Output the [X, Y] coordinate of the center of the cell containing the given text.  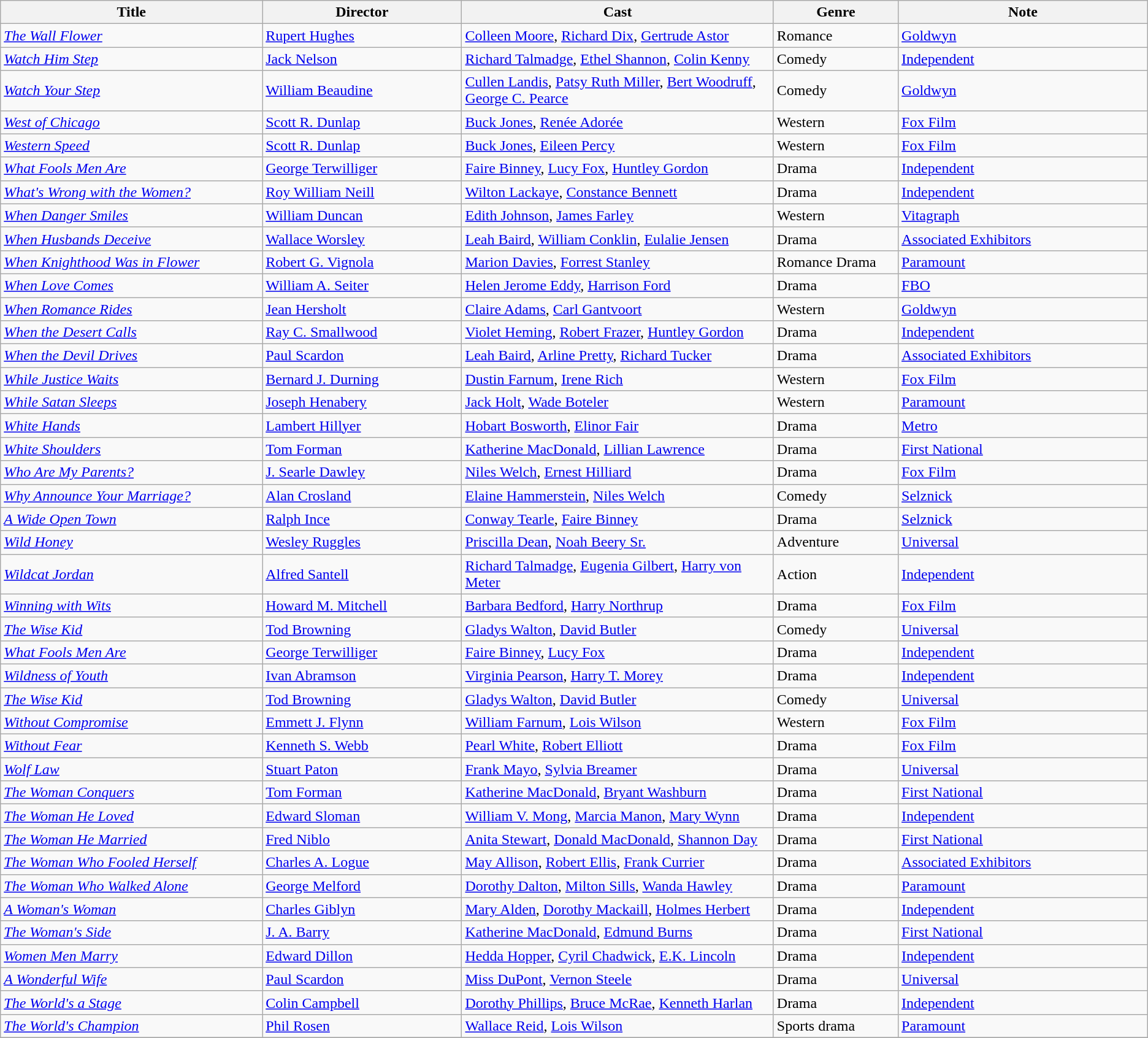
Phil Rosen [362, 1026]
Wilton Lackaye, Constance Bennett [618, 192]
Colin Campbell [362, 1002]
Roy William Neill [362, 192]
The Woman Who Walked Alone [131, 886]
Katherine MacDonald, Lillian Lawrence [618, 449]
Violet Heming, Robert Frazer, Huntley Gordon [618, 333]
Emmett J. Flynn [362, 723]
Charles Giblyn [362, 909]
What's Wrong with the Women? [131, 192]
When the Desert Calls [131, 333]
Vitagraph [1023, 215]
Miss DuPont, Vernon Steele [618, 979]
Jack Holt, Wade Boteler [618, 402]
Lambert Hillyer [362, 426]
Priscilla Dean, Noah Beery Sr. [618, 542]
Edward Dillon [362, 956]
Pearl White, Robert Elliott [618, 746]
Metro [1023, 426]
Alan Crosland [362, 496]
Stuart Paton [362, 769]
A Wonderful Wife [131, 979]
Anita Stewart, Donald MacDonald, Shannon Day [618, 839]
When Love Comes [131, 285]
Katherine MacDonald, Edmund Burns [618, 932]
Wallace Worsley [362, 239]
Edward Sloman [362, 816]
The Woman's Side [131, 932]
Hedda Hopper, Cyril Chadwick, E.K. Lincoln [618, 956]
Ray C. Smallwood [362, 333]
William V. Mong, Marcia Manon, Mary Wynn [618, 816]
Jean Hersholt [362, 309]
Virginia Pearson, Harry T. Morey [618, 675]
Richard Talmadge, Ethel Shannon, Colin Kenny [618, 59]
Richard Talmadge, Eugenia Gilbert, Harry von Meter [618, 574]
Charles A. Logue [362, 863]
Genre [835, 12]
Leah Baird, Arline Pretty, Richard Tucker [618, 356]
Katherine MacDonald, Bryant Washburn [618, 793]
The Wall Flower [131, 36]
Ivan Abramson [362, 675]
Cullen Landis, Patsy Ruth Miller, Bert Woodruff, George C. Pearce [618, 91]
Marion Davies, Forrest Stanley [618, 262]
Without Compromise [131, 723]
Romance Drama [835, 262]
When Husbands Deceive [131, 239]
Wildness of Youth [131, 675]
William Duncan [362, 215]
Alfred Santell [362, 574]
Niles Welch, Ernest Hilliard [618, 472]
Without Fear [131, 746]
The Woman He Loved [131, 816]
When Knighthood Was in Flower [131, 262]
Who Are My Parents? [131, 472]
Watch Him Step [131, 59]
The World's a Stage [131, 1002]
White Shoulders [131, 449]
Rupert Hughes [362, 36]
Fred Niblo [362, 839]
Leah Baird, William Conklin, Eulalie Jensen [618, 239]
Colleen Moore, Richard Dix, Gertrude Astor [618, 36]
Wildcat Jordan [131, 574]
Sports drama [835, 1026]
Wesley Ruggles [362, 542]
Barbara Bedford, Harry Northrup [618, 605]
Kenneth S. Webb [362, 746]
Action [835, 574]
Conway Tearle, Faire Binney [618, 519]
William Beaudine [362, 91]
Helen Jerome Eddy, Harrison Ford [618, 285]
William A. Seiter [362, 285]
George Melford [362, 886]
Director [362, 12]
Frank Mayo, Sylvia Breamer [618, 769]
The Woman Conquers [131, 793]
While Satan Sleeps [131, 402]
Dorothy Dalton, Milton Sills, Wanda Hawley [618, 886]
Buck Jones, Eileen Percy [618, 145]
Romance [835, 36]
Cast [618, 12]
A Wide Open Town [131, 519]
Dustin Farnum, Irene Rich [618, 379]
Wild Honey [131, 542]
Adventure [835, 542]
William Farnum, Lois Wilson [618, 723]
J. Searle Dawley [362, 472]
The World's Champion [131, 1026]
Faire Binney, Lucy Fox, Huntley Gordon [618, 169]
Bernard J. Durning [362, 379]
Faire Binney, Lucy Fox [618, 652]
Howard M. Mitchell [362, 605]
Why Announce Your Marriage? [131, 496]
J. A. Barry [362, 932]
When the Devil Drives [131, 356]
When Romance Rides [131, 309]
Wallace Reid, Lois Wilson [618, 1026]
Watch Your Step [131, 91]
May Allison, Robert Ellis, Frank Currier [618, 863]
Western Speed [131, 145]
Edith Johnson, James Farley [618, 215]
Jack Nelson [362, 59]
Robert G. Vignola [362, 262]
A Woman's Woman [131, 909]
Women Men Marry [131, 956]
When Danger Smiles [131, 215]
Buck Jones, Renée Adorée [618, 122]
Hobart Bosworth, Elinor Fair [618, 426]
While Justice Waits [131, 379]
Note [1023, 12]
Title [131, 12]
West of Chicago [131, 122]
The Woman He Married [131, 839]
Ralph Ince [362, 519]
Elaine Hammerstein, Niles Welch [618, 496]
Winning with Wits [131, 605]
The Woman Who Fooled Herself [131, 863]
Joseph Henabery [362, 402]
White Hands [131, 426]
FBO [1023, 285]
Dorothy Phillips, Bruce McRae, Kenneth Harlan [618, 1002]
Mary Alden, Dorothy Mackaill, Holmes Herbert [618, 909]
Claire Adams, Carl Gantvoort [618, 309]
Wolf Law [131, 769]
